Provide the (x, y) coordinate of the cell's center where the given text is located.  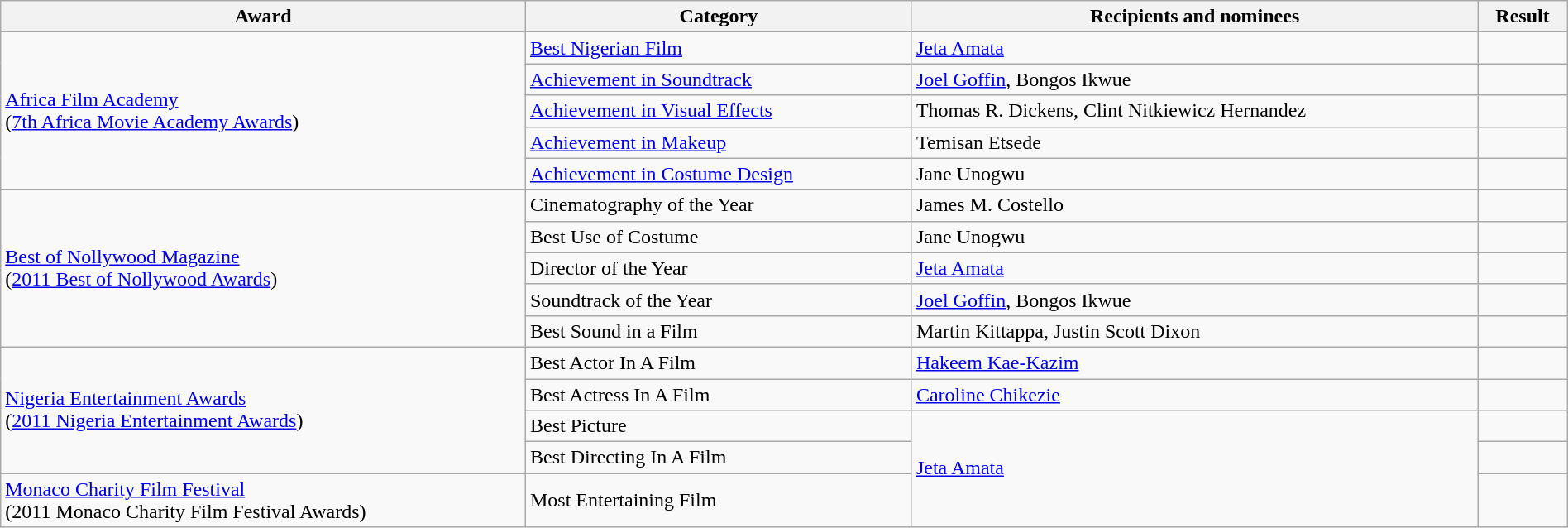
Hakeem Kae-Kazim (1194, 362)
Award (263, 17)
Thomas R. Dickens, Clint Nitkiewicz Hernandez (1194, 111)
Best Actor In A Film (718, 362)
Best Picture (718, 426)
Best Sound in a Film (718, 331)
Best of Nollywood Magazine (2011 Best of Nollywood Awards) (263, 268)
Category (718, 17)
Soundtrack of the Year (718, 300)
Nigeria Entertainment Awards (2011 Nigeria Entertainment Awards) (263, 410)
Best Nigerian Film (718, 48)
Recipients and nominees (1194, 17)
James M. Costello (1194, 205)
Achievement in Visual Effects (718, 111)
Most Entertaining Film (718, 500)
Temisan Etsede (1194, 142)
Africa Film Academy (7th Africa Movie Academy Awards) (263, 111)
Martin Kittappa, Justin Scott Dixon (1194, 331)
Monaco Charity Film Festival (2011 Monaco Charity Film Festival Awards) (263, 500)
Caroline Chikezie (1194, 395)
Cinematography of the Year (718, 205)
Achievement in Soundtrack (718, 79)
Best Use of Costume (718, 237)
Best Directing In A Film (718, 458)
Result (1523, 17)
Achievement in Makeup (718, 142)
Best Actress In A Film (718, 395)
Director of the Year (718, 268)
Achievement in Costume Design (718, 174)
